Output the [x, y] coordinate of the center of the cell containing the given text.  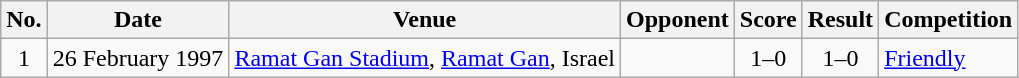
Score [768, 20]
Venue [425, 20]
Result [840, 20]
1 [24, 58]
Ramat Gan Stadium, Ramat Gan, Israel [425, 58]
Friendly [948, 58]
No. [24, 20]
Date [138, 20]
Competition [948, 20]
26 February 1997 [138, 58]
Opponent [678, 20]
